Detect which cell encompasses the target text, then output its (x, y) center coordinate. 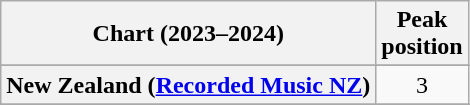
Peakposition (422, 34)
3 (422, 85)
Chart (2023–2024) (188, 34)
New Zealand (Recorded Music NZ) (188, 85)
